Scan for the cell matching the given text and deliver its (x, y) coordinate at center. 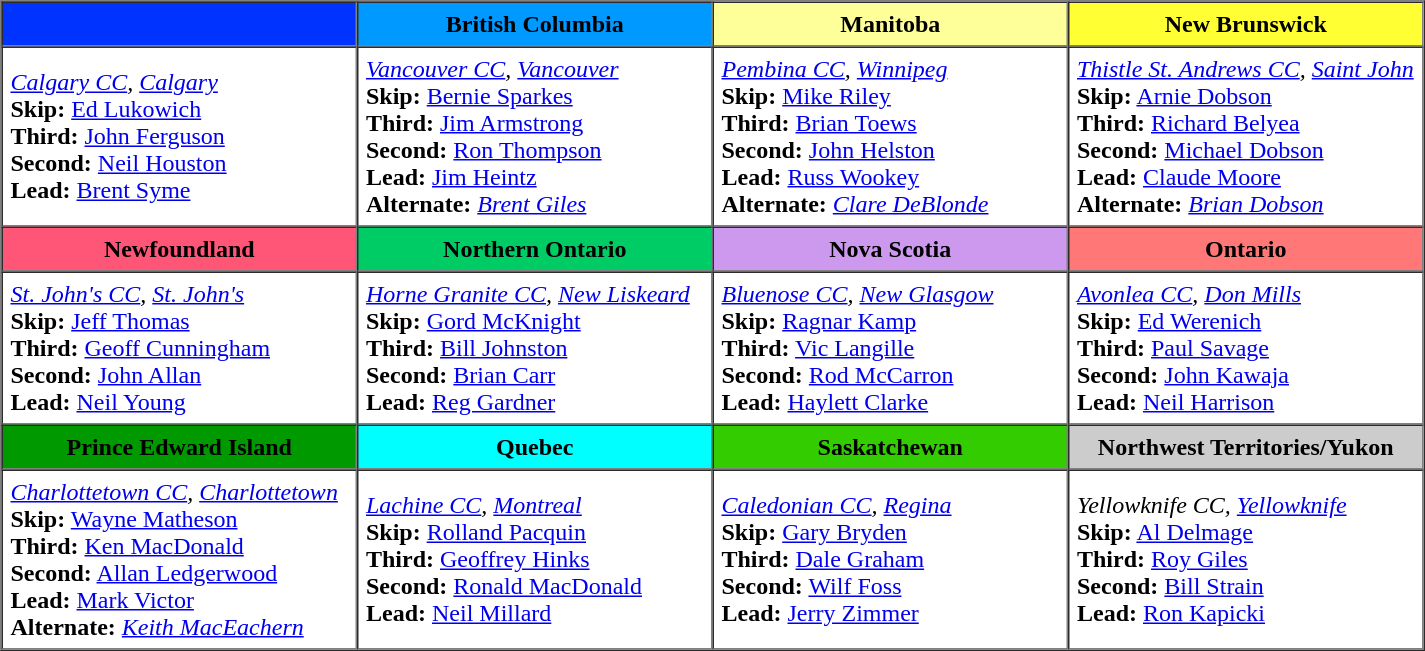
British Columbia (535, 24)
Manitoba (890, 24)
Ontario (1246, 248)
Horne Granite CC, New LiskeardSkip: Gord McKnight Third: Bill Johnston Second: Brian Carr Lead: Reg Gardner (535, 348)
Avonlea CC, Don MillsSkip: Ed Werenich Third: Paul Savage Second: John Kawaja Lead: Neil Harrison (1246, 348)
Calgary CC, CalgarySkip: Ed Lukowich Third: John Ferguson Second: Neil Houston Lead: Brent Syme (180, 136)
Prince Edward Island (180, 446)
Saskatchewan (890, 446)
Lachine CC, MontrealSkip: Rolland Pacquin Third: Geoffrey Hinks Second: Ronald MacDonald Lead: Neil Millard (535, 560)
Pembina CC, WinnipegSkip: Mike Riley Third: Brian Toews Second: John Helston Lead: Russ Wookey Alternate: Clare DeBlonde (890, 136)
Newfoundland (180, 248)
Thistle St. Andrews CC, Saint JohnSkip: Arnie Dobson Third: Richard Belyea Second: Michael Dobson Lead: Claude Moore Alternate: Brian Dobson (1246, 136)
Caledonian CC, ReginaSkip: Gary Bryden Third: Dale Graham Second: Wilf Foss Lead: Jerry Zimmer (890, 560)
Vancouver CC, VancouverSkip: Bernie Sparkes Third: Jim Armstrong Second: Ron Thompson Lead: Jim Heintz Alternate: Brent Giles (535, 136)
Yellowknife CC, YellowknifeSkip: Al Delmage Third: Roy Giles Second: Bill Strain Lead: Ron Kapicki (1246, 560)
Charlottetown CC, CharlottetownSkip: Wayne Matheson Third: Ken MacDonald Second: Allan Ledgerwood Lead: Mark Victor Alternate: Keith MacEachern (180, 560)
Quebec (535, 446)
Bluenose CC, New GlasgowSkip: Ragnar Kamp Third: Vic Langille Second: Rod McCarron Lead: Haylett Clarke (890, 348)
New Brunswick (1246, 24)
Northwest Territories/Yukon (1246, 446)
Nova Scotia (890, 248)
Northern Ontario (535, 248)
St. John's CC, St. John'sSkip: Jeff Thomas Third: Geoff Cunningham Second: John Allan Lead: Neil Young (180, 348)
